Find where the given text appears and provide that cell's center as [x, y] coordinate. 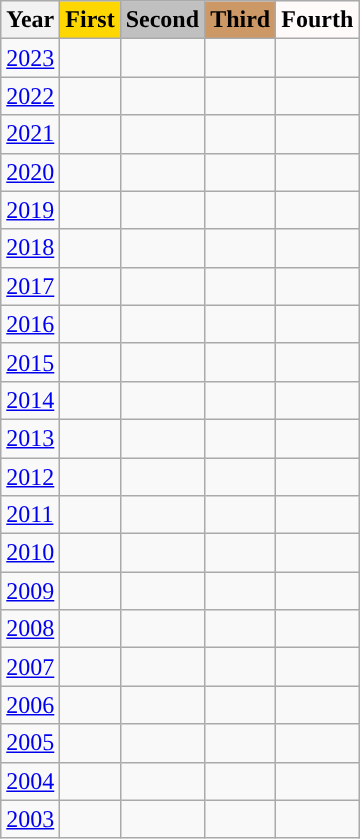
2008 [30, 629]
2016 [30, 324]
Fourth [318, 20]
Third [240, 20]
2023 [30, 58]
2022 [30, 96]
2015 [30, 362]
2004 [30, 781]
2011 [30, 515]
2013 [30, 438]
Second [162, 20]
2014 [30, 400]
2021 [30, 134]
2003 [30, 819]
2019 [30, 210]
2006 [30, 705]
2018 [30, 248]
2007 [30, 667]
2010 [30, 553]
2017 [30, 286]
2009 [30, 591]
Year [30, 20]
2012 [30, 477]
2005 [30, 743]
2020 [30, 172]
First [90, 20]
